For the text-containing cell, return its midpoint in [x, y] coordinate format. 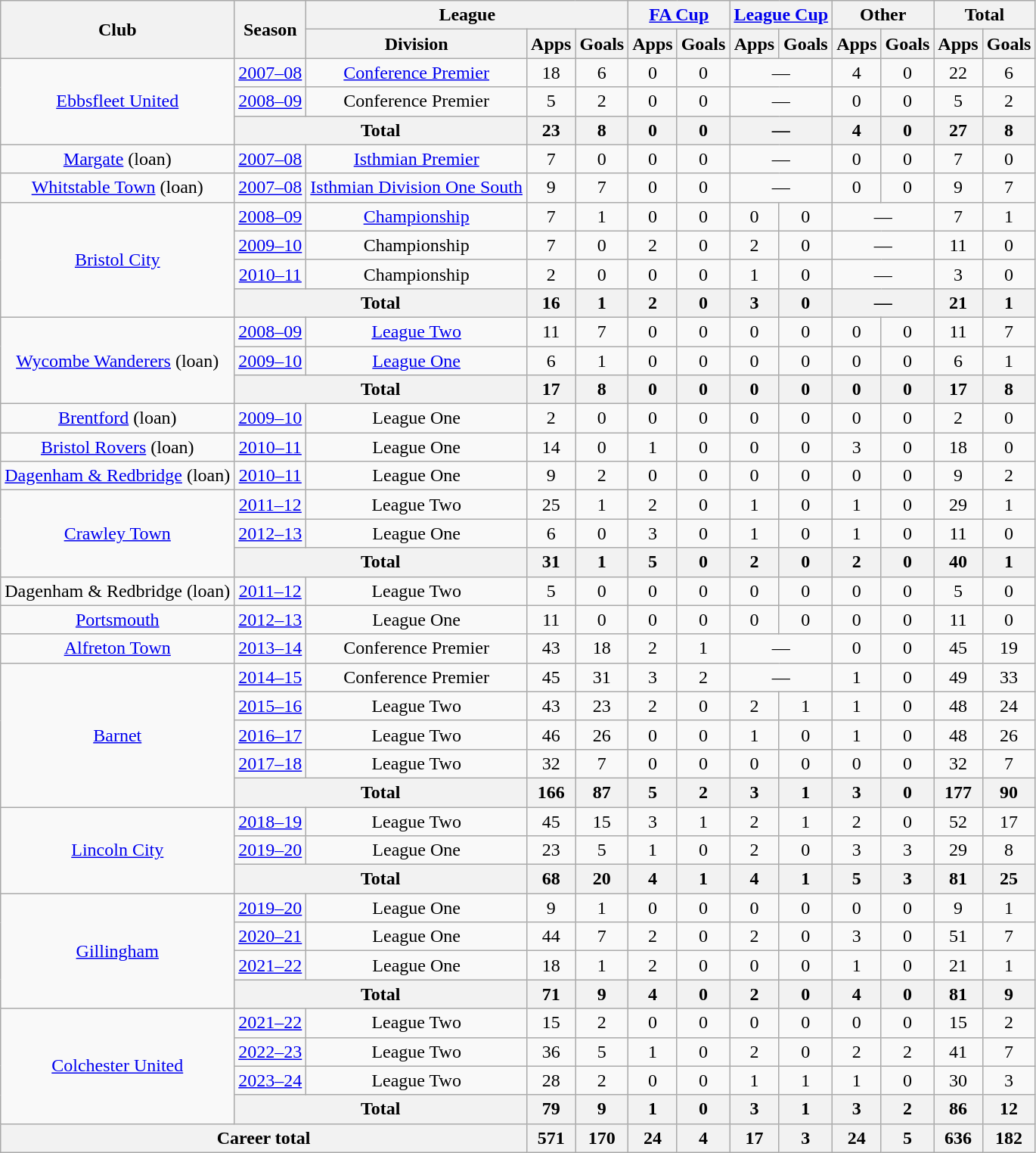
30 [958, 1080]
Gillingham [118, 951]
2018–19 [271, 821]
71 [551, 994]
636 [958, 1138]
Ebbsfleet United [118, 101]
Crawley Town [118, 533]
33 [1009, 677]
Wycombe Wanderers (loan) [118, 360]
2015–16 [271, 706]
52 [958, 821]
46 [551, 735]
68 [551, 879]
44 [551, 937]
51 [958, 937]
16 [551, 303]
182 [1009, 1138]
League [467, 15]
571 [551, 1138]
28 [551, 1080]
14 [551, 447]
Isthmian Premier [417, 159]
177 [958, 792]
Club [118, 30]
2017–18 [271, 763]
Bristol City [118, 260]
49 [958, 677]
2023–24 [271, 1080]
40 [958, 562]
Season [271, 30]
166 [551, 792]
170 [602, 1138]
Whitstable Town (loan) [118, 188]
20 [602, 879]
Lincoln City [118, 850]
Barnet [118, 735]
Colchester United [118, 1066]
90 [1009, 792]
FA Cup [679, 15]
12 [1009, 1109]
41 [958, 1052]
Division [417, 44]
Brentford (loan) [118, 418]
Isthmian Division One South [417, 188]
2022–23 [271, 1052]
2013–14 [271, 648]
Margate (loan) [118, 159]
Bristol Rovers (loan) [118, 447]
2014–15 [271, 677]
86 [958, 1109]
27 [958, 130]
Other [883, 15]
Career total [264, 1138]
19 [1009, 648]
League Cup [781, 15]
79 [551, 1109]
87 [602, 792]
Alfreton Town [118, 648]
Portsmouth [118, 620]
36 [551, 1052]
22 [958, 73]
2020–21 [271, 937]
2016–17 [271, 735]
